Search for the cell housing the specified text and yield its [X, Y] center coordinate. 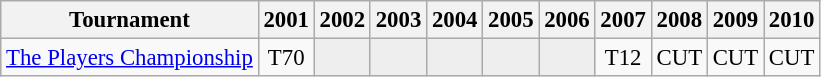
2007 [623, 20]
T12 [623, 58]
2002 [342, 20]
2001 [286, 20]
2005 [511, 20]
Tournament [130, 20]
2004 [455, 20]
2006 [567, 20]
2008 [679, 20]
The Players Championship [130, 58]
T70 [286, 58]
2010 [792, 20]
2003 [398, 20]
2009 [735, 20]
